Detect which cell encompasses the target text, then output its (x, y) center coordinate. 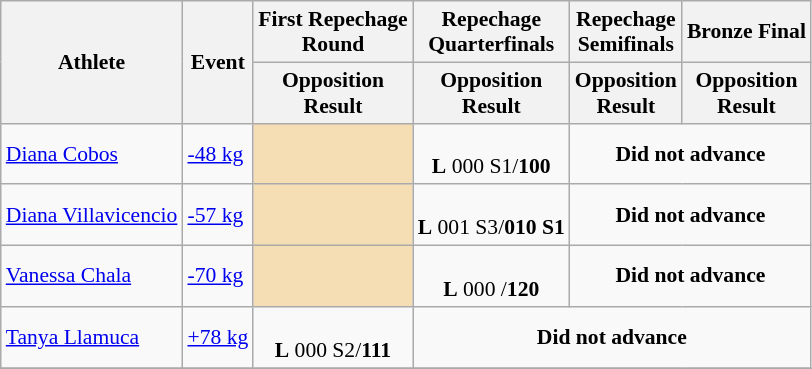
-57 kg (218, 216)
Athlete (92, 62)
First Repechage Round (332, 32)
Diana Villavicencio (92, 216)
Repechage Quarterfinals (492, 32)
Vanessa Chala (92, 276)
-48 kg (218, 154)
L 000 /120 (492, 276)
Repechage Semifinals (626, 32)
Diana Cobos (92, 154)
Bronze Final (746, 32)
L 000 S1/100 (492, 154)
+78 kg (218, 338)
Event (218, 62)
L 001 S3/010 S1 (492, 216)
L 000 S2/111 (332, 338)
-70 kg (218, 276)
Tanya Llamuca (92, 338)
